From the cell containing the given text, extract its center point as (x, y) coordinate. 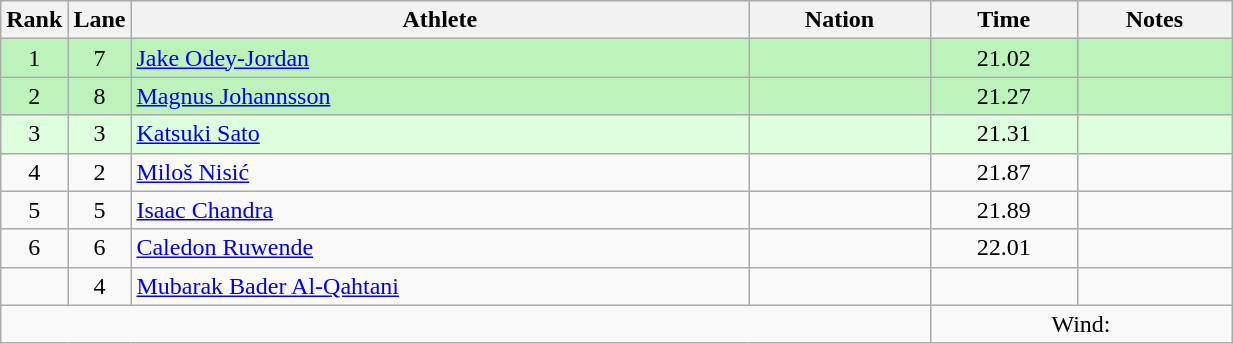
22.01 (1004, 248)
Mubarak Bader Al-Qahtani (440, 286)
Time (1004, 20)
Rank (34, 20)
Lane (100, 20)
Wind: (1080, 324)
21.89 (1004, 210)
Isaac Chandra (440, 210)
21.87 (1004, 172)
1 (34, 58)
21.27 (1004, 96)
Nation (840, 20)
Jake Odey-Jordan (440, 58)
Magnus Johannsson (440, 96)
7 (100, 58)
Miloš Nisić (440, 172)
21.02 (1004, 58)
21.31 (1004, 134)
Katsuki Sato (440, 134)
Athlete (440, 20)
8 (100, 96)
Notes (1154, 20)
Caledon Ruwende (440, 248)
